Return the [x, y] coordinate for the center point of the cell that contains the specified text.  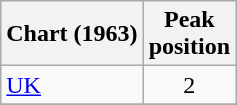
UK [72, 85]
Chart (1963) [72, 34]
Peakposition [189, 34]
2 [189, 85]
